Scan for the cell matching the given text and deliver its [X, Y] coordinate at center. 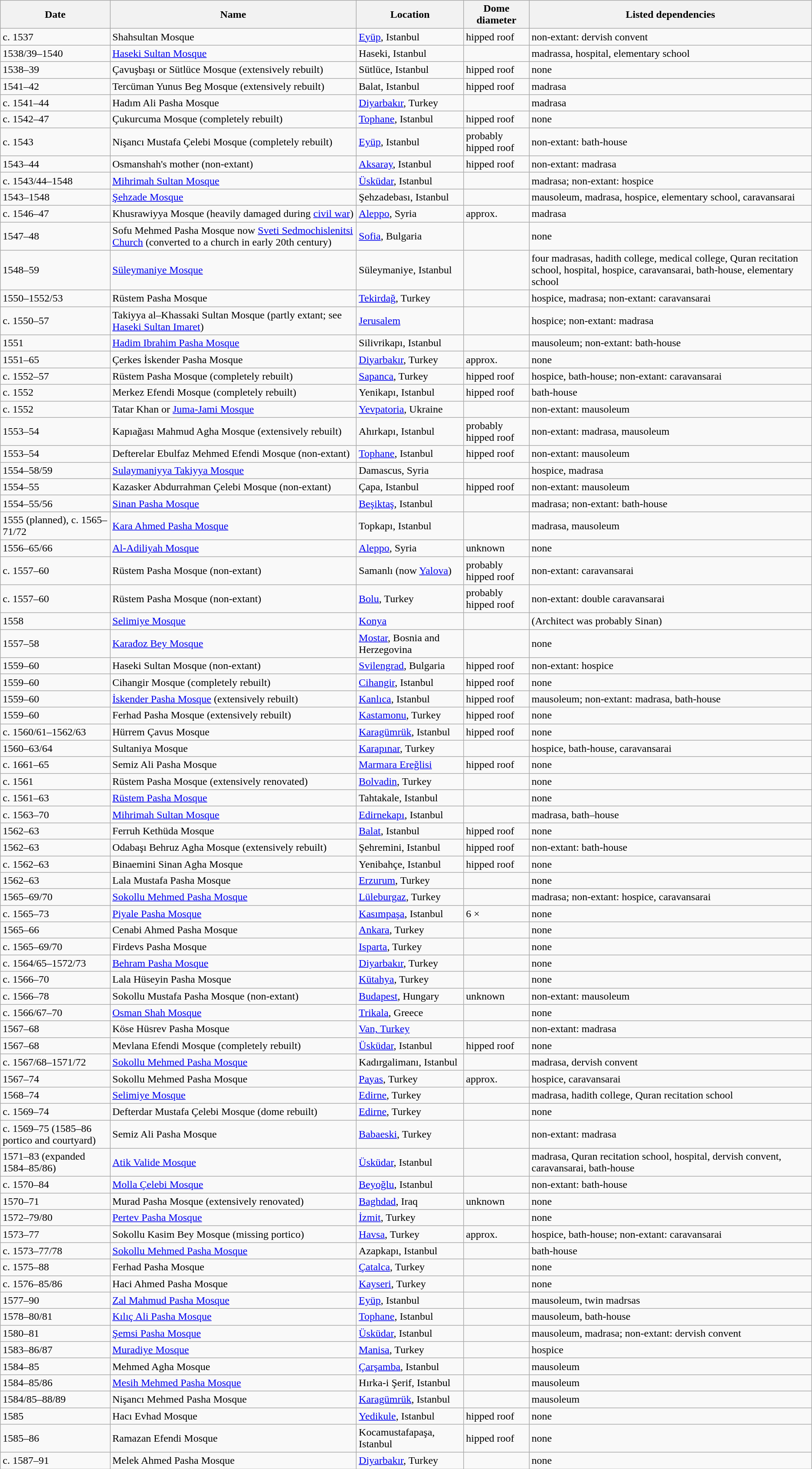
madrasa, hadith college, Quran recitation school [671, 1095]
Al-Adiliyah Mosque [233, 548]
Van, Turkey [410, 1029]
İzmit, Turkey [410, 1218]
Location [410, 15]
Kastamonu, Turkey [410, 715]
Ferhad Pasha Mosque (extensively rebuilt) [233, 715]
Manisa, Turkey [410, 1350]
Yenikapı, Istanbul [410, 393]
Sütlüce, Istanbul [410, 70]
Ferruh Kethüda Mosque [233, 831]
1550–1552/53 [56, 298]
c. 1560/61–1562/63 [56, 732]
Marmara Ereğlisi [410, 765]
c. 1566–70 [56, 980]
1557–58 [56, 644]
Çatalca, Turkey [410, 1267]
madrasa, mausoleum [671, 526]
Svilengrad, Bulgaria [410, 666]
Damascus, Syria [410, 470]
Takiyya al–Khassaki Sultan Mosque (partly extant; see Haseki Sultan Imaret) [233, 321]
Ankara, Turkey [410, 930]
1547–48 [56, 236]
Dome diameter [496, 15]
Ramazan Efendi Mosque [233, 1439]
Isparta, Turkey [410, 947]
Çapa, Istanbul [410, 487]
1556–65/66 [56, 548]
Yenibahçe, Istanbul [410, 864]
Beyoğlu, Istanbul [410, 1185]
1584/85–88/89 [56, 1399]
c. 1566–78 [56, 996]
Konya [410, 621]
Shahsultan Mosque [233, 37]
Rüstem Pasha Mosque (completely rebuilt) [233, 376]
Zal Mahmud Pasha Mosque [233, 1300]
1565–66 [56, 930]
Kazasker Abdurrahman Çelebi Mosque (non-extant) [233, 487]
1577–90 [56, 1300]
non-extant: hospice [671, 666]
1573–77 [56, 1234]
Süleymaniye Mosque [233, 270]
c. 1550–57 [56, 321]
Murad Pasha Mosque (extensively renovated) [233, 1201]
Hadım Ali Pasha Mosque [233, 103]
c. 1570–84 [56, 1185]
1572–79/80 [56, 1218]
hospice, madrasa [671, 470]
1585–86 [56, 1439]
Bolu, Turkey [410, 599]
Tercüman Yunus Beg Mosque (extensively rebuilt) [233, 86]
1571–83 (expanded 1584–85/86) [56, 1163]
1554–55 [56, 487]
c. 1564/65–1572/73 [56, 963]
1548–59 [56, 270]
Sofia, Bulgaria [410, 236]
Haseki, Istanbul [410, 53]
Piyale Pasha Mosque [233, 914]
Rüstem Pasha Mosque (extensively renovated) [233, 781]
c. 1552–57 [56, 376]
Köse Hüsrev Pasha Mosque [233, 1029]
Erzurum, Turkey [410, 881]
Tekirdağ, Turkey [410, 298]
Pertev Pasha Mosque [233, 1218]
Mehmed Agha Mosque [233, 1366]
Haseki Sultan Mosque (non-extant) [233, 666]
c. 1543/44–1548 [56, 180]
c. 1537 [56, 37]
1567–74 [56, 1079]
Şemsi Pasha Mosque [233, 1333]
Name [233, 15]
c. 1566/67–70 [56, 1013]
Tatar Khan or Juma-Jami Mosque [233, 409]
Çukurcuma Mosque (completely rebuilt) [233, 119]
İskender Pasha Mosque (extensively rebuilt) [233, 699]
Budapest, Hungary [410, 996]
1538/39–1540 [56, 53]
(Architect was probably Sinan) [671, 621]
Tahtakale, Istanbul [410, 798]
Muradiye Mosque [233, 1350]
mausoleum, bath-house [671, 1317]
mausoleum, twin madrsas [671, 1300]
Haseki Sultan Mosque [233, 53]
Şehremini, Istanbul [410, 847]
Süleymaniye, Istanbul [410, 270]
c. 1543 [56, 141]
four madrasas, hadith college, medical college, Quran recitation school, hospital, hospice, caravansarai, bath-house, elementary school [671, 270]
Cihangir, Istanbul [410, 682]
Atik Valide Mosque [233, 1163]
Karađoz Bey Mosque [233, 644]
c. 1587–91 [56, 1461]
Kasımpaşa, Istanbul [410, 914]
Hacı Evhad Mosque [233, 1416]
Sapanca, Turkey [410, 376]
Firdevs Pasha Mosque [233, 947]
Ahırkapı, Istanbul [410, 431]
Nişancı Mehmed Pasha Mosque [233, 1399]
c. 1576–85/86 [56, 1284]
c. 1561–63 [56, 798]
Nişancı Mustafa Çelebi Mosque (completely rebuilt) [233, 141]
Odabaşı Behruz Agha Mosque (extensively rebuilt) [233, 847]
Mostar, Bosnia and Herzegovina [410, 644]
c. 1542–47 [56, 119]
Sokollu Mustafa Pasha Mosque (non-extant) [233, 996]
Kılıç Ali Pasha Mosque [233, 1317]
1554–55/56 [56, 503]
c. 1565–73 [56, 914]
Şehzade Mosque [233, 197]
Bolvadin, Turkey [410, 781]
Çavuşbaşı or Sütlüce Mosque (extensively rebuilt) [233, 70]
Ferhad Pasha Mosque [233, 1267]
Hadim Ibrahim Pasha Mosque [233, 343]
Lala Mustafa Pasha Mosque [233, 881]
Sultaniya Mosque [233, 748]
Kayseri, Turkey [410, 1284]
1565–69/70 [56, 897]
Çarşamba, Istanbul [410, 1366]
non-extant: dervish convent [671, 37]
Kocamustafapaşa, Istanbul [410, 1439]
Kadırgalimanı, Istanbul [410, 1062]
hospice, caravansarai [671, 1079]
non-extant: caravansarai [671, 570]
Sulaymaniyya Takiyya Mosque [233, 470]
Mesih Mehmed Pasha Mosque [233, 1383]
mausoleum, madrasa, hospice, elementary school, caravansarai [671, 197]
madrasa, bath–house [671, 814]
c. 1563–70 [56, 814]
c. 1575–88 [56, 1267]
1555 (planned), c. 1565–71/72 [56, 526]
hospice [671, 1350]
1568–74 [56, 1095]
madrasa, Quran recitation school, hospital, dervish convent, caravansarai, bath-house [671, 1163]
Çerkes İskender Pasha Mosque [233, 360]
Khusrawiyya Mosque (heavily damaged during civil war) [233, 213]
c. 1569–74 [56, 1112]
c. 1562–63 [56, 864]
c. 1561 [56, 781]
Payas, Turkey [410, 1079]
Edirnekapı, Istanbul [410, 814]
Azapkapı, Istanbul [410, 1251]
Mevlana Efendi Mosque (completely rebuilt) [233, 1046]
Listed dependencies [671, 15]
c. 1541–44 [56, 103]
Şehzadebası, Istanbul [410, 197]
madrasa; non-extant: bath-house [671, 503]
1551–65 [56, 360]
hospice, bath-house, caravansarai [671, 748]
madrasa; non-extant: hospice, caravansarai [671, 897]
Kapıağası Mahmud Agha Mosque (extensively rebuilt) [233, 431]
Kara Ahmed Pasha Mosque [233, 526]
Molla Çelebi Mosque [233, 1185]
Sinan Pasha Mosque [233, 503]
Lala Hüseyin Pasha Mosque [233, 980]
Topkapı, Istanbul [410, 526]
Kütahya, Turkey [410, 980]
Melek Ahmed Pasha Mosque [233, 1461]
c. 1565–69/70 [56, 947]
Yedikule, Istanbul [410, 1416]
Sokollu Kasim Bey Mosque (missing portico) [233, 1234]
Kanlıca, Istanbul [410, 699]
1583–86/87 [56, 1350]
mausoleum, madrasa; non-extant: dervish convent [671, 1333]
c. 1569–75 (1585–86 portico and courtyard) [56, 1134]
1538–39 [56, 70]
Havsa, Turkey [410, 1234]
Babaeski, Turkey [410, 1134]
Sofu Mehmed Pasha Mosque now Sveti Sedmochislenitsi Church (converted to a church in early 20th century) [233, 236]
1543–1548 [56, 197]
c. 1661–65 [56, 765]
madrasa, dervish convent [671, 1062]
Yevpatoria, Ukraine [410, 409]
Binaemini Sinan Agha Mosque [233, 864]
Defterdar Mustafa Çelebi Mosque (dome rebuilt) [233, 1112]
Date [56, 15]
Aksaray, Istanbul [410, 164]
1558 [56, 621]
1578–80/81 [56, 1317]
Cenabi Ahmed Pasha Mosque [233, 930]
Karapınar, Turkey [410, 748]
non-extant: double caravansarai [671, 599]
1580–81 [56, 1333]
Osmanshah's mother (non-extant) [233, 164]
1585 [56, 1416]
Defterelar Ebulfaz Mehmed Efendi Mosque (non-extant) [233, 454]
Osman Shah Mosque [233, 1013]
Jerusalem [410, 321]
1584–85 [56, 1366]
madrassa, hospital, elementary school [671, 53]
Hürrem Çavus Mosque [233, 732]
Behram Pasha Mosque [233, 963]
madrasa; non-extant: hospice [671, 180]
Merkez Efendi Mosque (completely rebuilt) [233, 393]
1584–85/86 [56, 1383]
Haci Ahmed Pasha Mosque [233, 1284]
Baghdad, Iraq [410, 1201]
1570–71 [56, 1201]
Hırka-i Şerif, Istanbul [410, 1383]
non-extant: madrasa, mausoleum [671, 431]
1560–63/64 [56, 748]
Lüleburgaz, Turkey [410, 897]
1543–44 [56, 164]
1541–42 [56, 86]
1554–58/59 [56, 470]
hospice, madrasa; non-extant: caravansarai [671, 298]
c. 1573–77/78 [56, 1251]
c. 1546–47 [56, 213]
mausoleum; non-extant: bath-house [671, 343]
Silivrikapı, Istanbul [410, 343]
1551 [56, 343]
c. 1567/68–1571/72 [56, 1062]
Beşiktaş, Istanbul [410, 503]
Cihangir Mosque (completely rebuilt) [233, 682]
Samanlı (now Yalova) [410, 570]
Trikala, Greece [410, 1013]
mausoleum; non-extant: madrasa, bath-house [671, 699]
6 × [496, 914]
hospice; non-extant: madrasa [671, 321]
